For the text-containing cell, return its midpoint in (x, y) coordinate format. 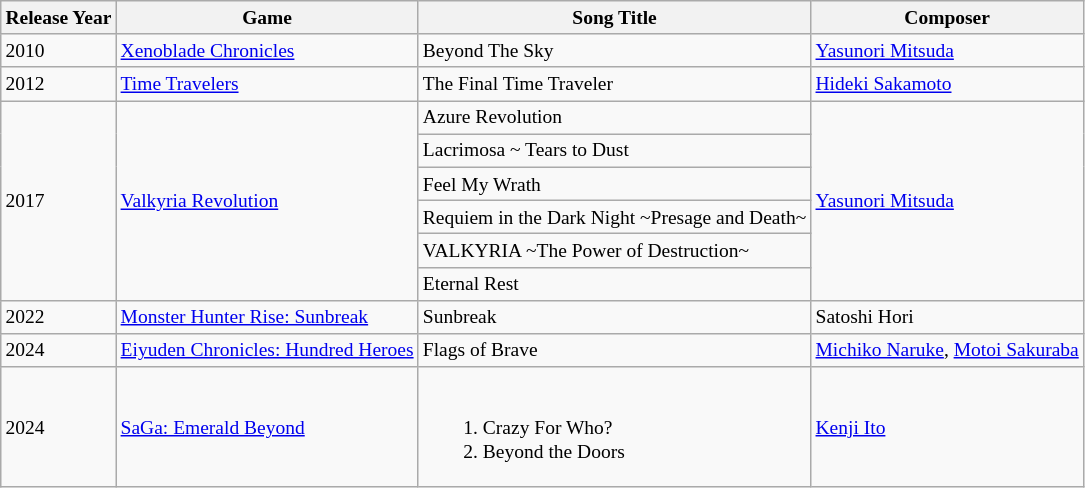
Time Travelers (267, 84)
Valkyria Revolution (267, 201)
Lacrimosa ~ Tears to Dust (614, 150)
Composer (947, 18)
The Final Time Traveler (614, 84)
Flags of Brave (614, 350)
Release Year (58, 18)
Hideki Sakamoto (947, 84)
Eternal Rest (614, 284)
Game (267, 18)
VALKYRIA ~The Power of Destruction~ (614, 250)
Michiko Naruke, Motoi Sakuraba (947, 350)
Song Title (614, 18)
Beyond The Sky (614, 50)
2022 (58, 316)
2017 (58, 201)
2010 (58, 50)
Monster Hunter Rise: Sunbreak (267, 316)
Azure Revolution (614, 118)
Sunbreak (614, 316)
Kenji Ito (947, 427)
Xenoblade Chronicles (267, 50)
Crazy For Who?Beyond the Doors (614, 427)
SaGa: Emerald Beyond (267, 427)
2012 (58, 84)
Satoshi Hori (947, 316)
Feel My Wrath (614, 184)
Eiyuden Chronicles: Hundred Heroes (267, 350)
Requiem in the Dark Night ~Presage and Death~ (614, 216)
